Extract the [X, Y] coordinate from the center of the cell holding the provided text.  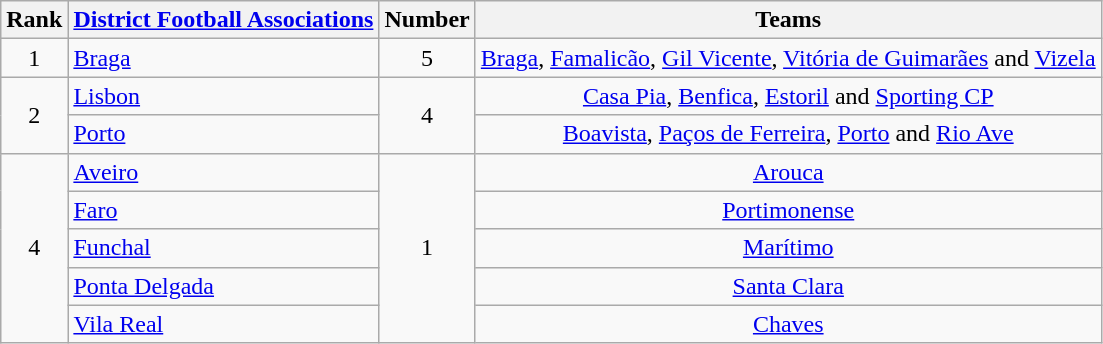
Teams [788, 20]
Chaves [788, 324]
Boavista, Paços de Ferreira, Porto and Rio Ave [788, 134]
Braga, Famalicão, Gil Vicente, Vitória de Guimarães and Vizela [788, 58]
Arouca [788, 172]
Number [427, 20]
Casa Pia, Benfica, Estoril and Sporting CP [788, 96]
Lisbon [224, 96]
Rank [34, 20]
District Football Associations [224, 20]
Ponta Delgada [224, 286]
Faro [224, 210]
2 [34, 115]
Braga [224, 58]
Marítimo [788, 248]
Santa Clara [788, 286]
Vila Real [224, 324]
Porto [224, 134]
5 [427, 58]
Funchal [224, 248]
Aveiro [224, 172]
Portimonense [788, 210]
